Provide the (x, y) coordinate of the cell's center where the given text is located.  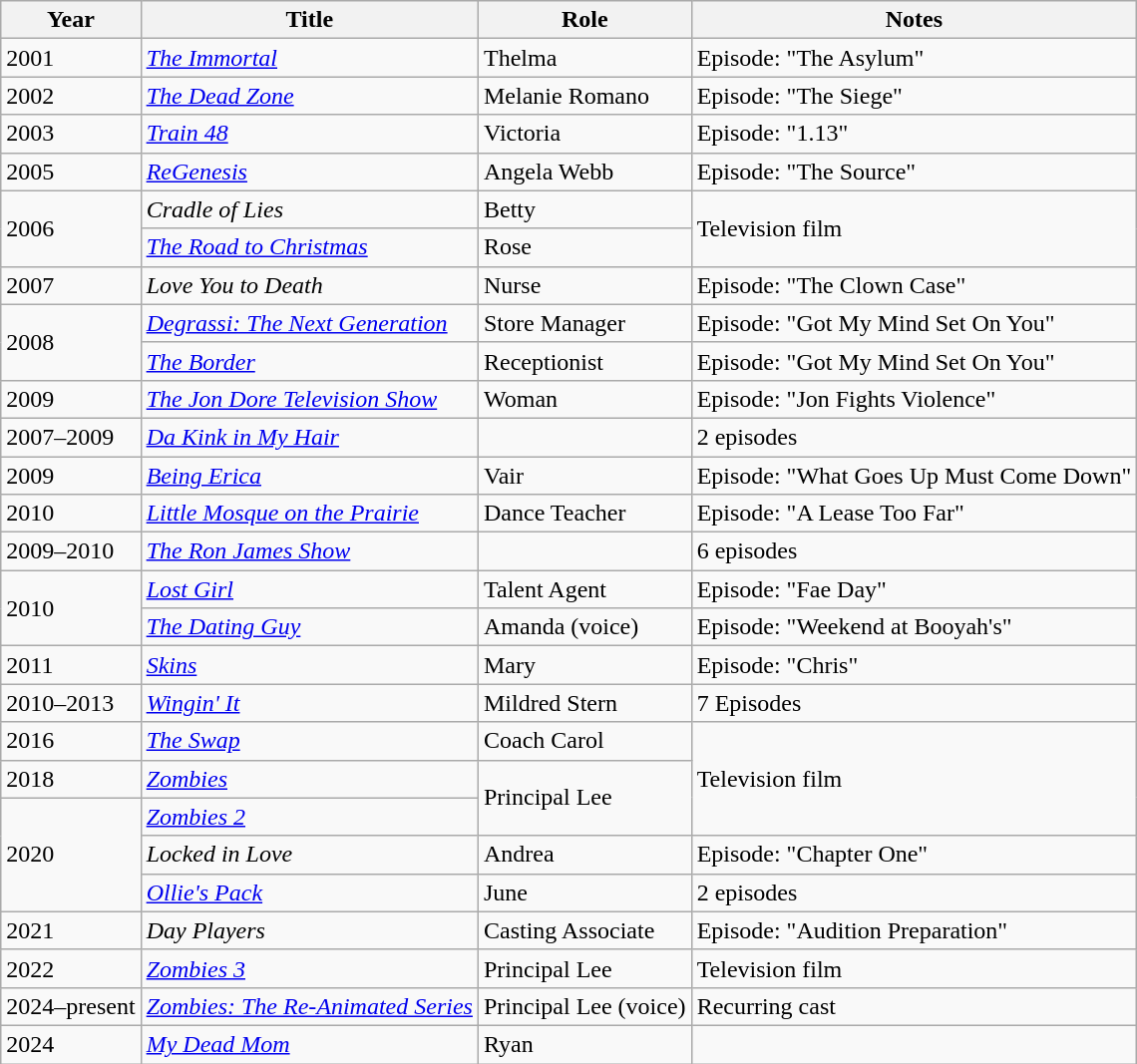
2020 (71, 855)
Victoria (584, 134)
Receptionist (584, 361)
Mildred Stern (584, 703)
Talent Agent (584, 589)
Episode: "The Siege" (914, 96)
Role (584, 20)
2016 (71, 741)
Locked in Love (309, 855)
Zombies 2 (309, 817)
2006 (71, 228)
Ollie's Pack (309, 892)
Zombies 3 (309, 968)
Year (71, 20)
Episode: "Chris" (914, 665)
Casting Associate (584, 930)
Nurse (584, 285)
Da Kink in My Hair (309, 437)
2022 (71, 968)
Zombies: The Re-Animated Series (309, 1006)
The Jon Dore Television Show (309, 399)
The Border (309, 361)
7 Episodes (914, 703)
Ryan (584, 1044)
Andrea (584, 855)
2007 (71, 285)
The Swap (309, 741)
Title (309, 20)
Episode: "Fae Day" (914, 589)
Episode: "Audition Preparation" (914, 930)
Store Manager (584, 323)
Notes (914, 20)
Principal Lee (voice) (584, 1006)
Little Mosque on the Prairie (309, 514)
Dance Teacher (584, 514)
2008 (71, 342)
Thelma (584, 58)
2002 (71, 96)
Woman (584, 399)
Day Players (309, 930)
Coach Carol (584, 741)
Love You to Death (309, 285)
2010–2013 (71, 703)
2011 (71, 665)
2024 (71, 1044)
Angela Webb (584, 172)
Episode: "The Clown Case" (914, 285)
Skins (309, 665)
Episode: "What Goes Up Must Come Down" (914, 476)
Amanda (voice) (584, 627)
Episode: "Chapter One" (914, 855)
Episode: "1.13" (914, 134)
Lost Girl (309, 589)
The Dead Zone (309, 96)
Episode: "The Asylum" (914, 58)
2021 (71, 930)
Episode: "Weekend at Booyah's" (914, 627)
Episode: "A Lease Too Far" (914, 514)
Zombies (309, 779)
Rose (584, 247)
Episode: "The Source" (914, 172)
Degrassi: The Next Generation (309, 323)
Being Erica (309, 476)
Vair (584, 476)
The Ron James Show (309, 551)
Recurring cast (914, 1006)
Betty (584, 209)
The Dating Guy (309, 627)
2007–2009 (71, 437)
Cradle of Lies (309, 209)
2018 (71, 779)
The Immortal (309, 58)
Episode: "Jon Fights Violence" (914, 399)
Train 48 (309, 134)
June (584, 892)
2003 (71, 134)
2001 (71, 58)
2024–present (71, 1006)
Wingin' It (309, 703)
Melanie Romano (584, 96)
2005 (71, 172)
ReGenesis (309, 172)
My Dead Mom (309, 1044)
Mary (584, 665)
The Road to Christmas (309, 247)
6 episodes (914, 551)
2009–2010 (71, 551)
